For the text-containing cell, return its midpoint in (x, y) coordinate format. 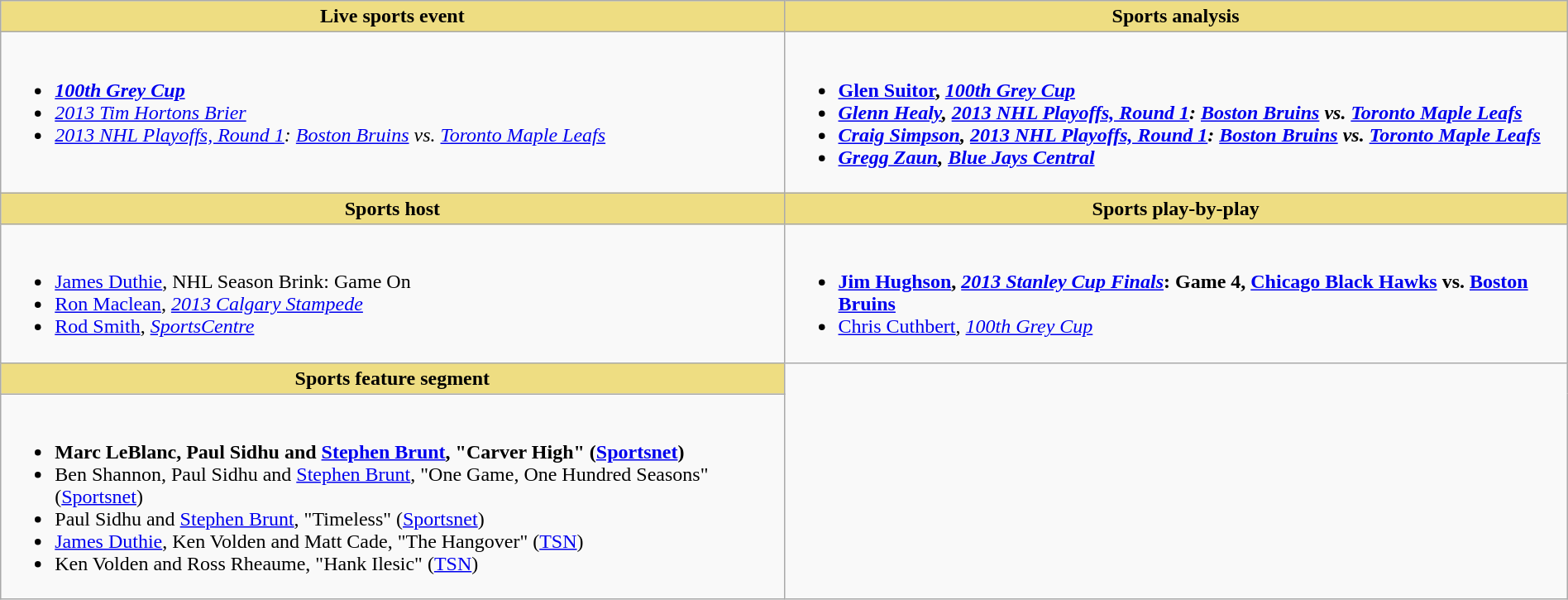
Sports host (392, 209)
James Duthie, NHL Season Brink: Game OnRon Maclean, 2013 Calgary StampedeRod Smith, SportsCentre (392, 293)
100th Grey Cup2013 Tim Hortons Brier2013 NHL Playoffs, Round 1: Boston Bruins vs. Toronto Maple Leafs (392, 113)
Sports analysis (1176, 17)
Sports play-by-play (1176, 209)
Live sports event (392, 17)
Sports feature segment (392, 378)
Jim Hughson, 2013 Stanley Cup Finals: Game 4, Chicago Black Hawks vs. Boston BruinsChris Cuthbert, 100th Grey Cup (1176, 293)
